Detect which cell encompasses the target text, then output its (X, Y) center coordinate. 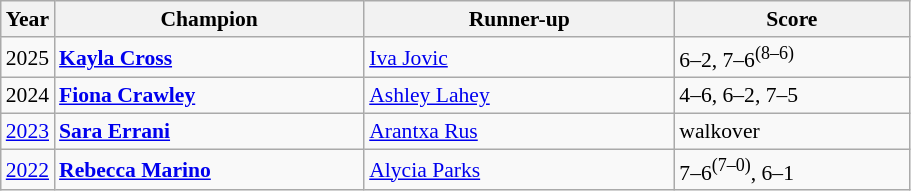
Year (28, 19)
Arantxa Rus (519, 132)
Champion (209, 19)
Kayla Cross (209, 58)
2023 (28, 132)
Fiona Crawley (209, 96)
Runner-up (519, 19)
Rebecca Marino (209, 170)
Iva Jovic (519, 58)
2022 (28, 170)
Ashley Lahey (519, 96)
4–6, 6–2, 7–5 (792, 96)
Sara Errani (209, 132)
walkover (792, 132)
Alycia Parks (519, 170)
7–6(7–0), 6–1 (792, 170)
6–2, 7–6(8–6) (792, 58)
2025 (28, 58)
Score (792, 19)
2024 (28, 96)
